Return (x, y) of the center of cell containing provided text 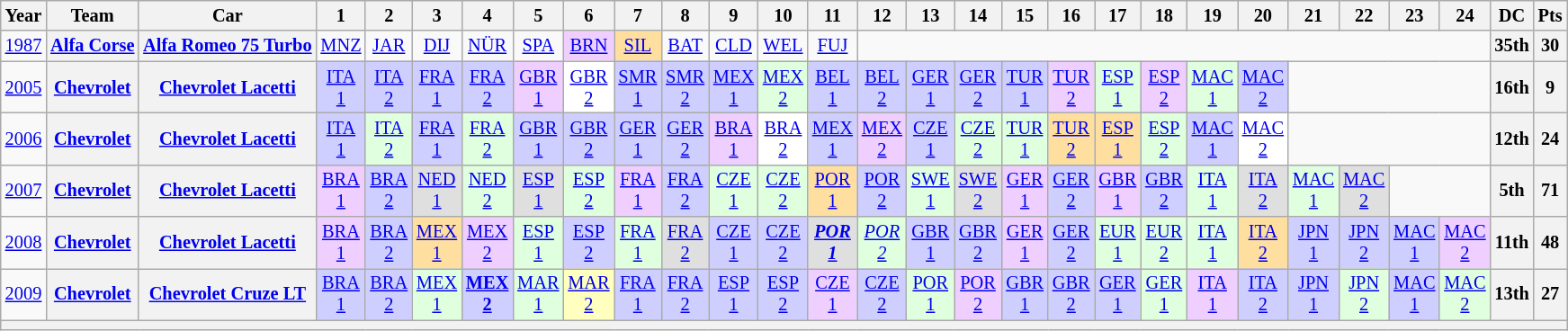
11 (833, 15)
MAR2 (588, 294)
13th (1511, 294)
20 (1263, 15)
SWE2 (979, 191)
12th (1511, 139)
WEL (783, 46)
12 (882, 15)
2007 (23, 191)
Pts (1551, 15)
NED2 (488, 191)
SWE1 (930, 191)
SPA (538, 46)
15 (1025, 15)
CLD (734, 46)
JAR (389, 46)
11th (1511, 243)
16 (1071, 15)
MNZ (340, 46)
17 (1117, 15)
EUR2 (1164, 243)
2005 (23, 87)
Team (92, 15)
DC (1511, 15)
35th (1511, 46)
EUR1 (1117, 243)
8 (685, 15)
FUJ (833, 46)
5th (1511, 191)
13 (930, 15)
DIJ (437, 46)
BEL1 (833, 87)
18 (1164, 15)
48 (1551, 243)
1987 (23, 46)
SIL (637, 46)
NED1 (437, 191)
7 (637, 15)
Year (23, 15)
SMR2 (685, 87)
4 (488, 15)
Chevrolet Cruze LT (227, 294)
14 (979, 15)
6 (588, 15)
10 (783, 15)
22 (1364, 15)
3 (437, 15)
16th (1511, 87)
Alfa Corse (92, 46)
Alfa Romeo 75 Turbo (227, 46)
BEL2 (882, 87)
2008 (23, 243)
27 (1551, 294)
2 (389, 15)
5 (538, 15)
21 (1313, 15)
71 (1551, 191)
23 (1414, 15)
NÜR (488, 46)
2006 (23, 139)
BRN (588, 46)
Car (227, 15)
1 (340, 15)
MAR1 (538, 294)
19 (1213, 15)
30 (1551, 46)
2009 (23, 294)
SMR1 (637, 87)
BAT (685, 46)
